Provide the (X, Y) coordinate of the cell's center where the given text is located.  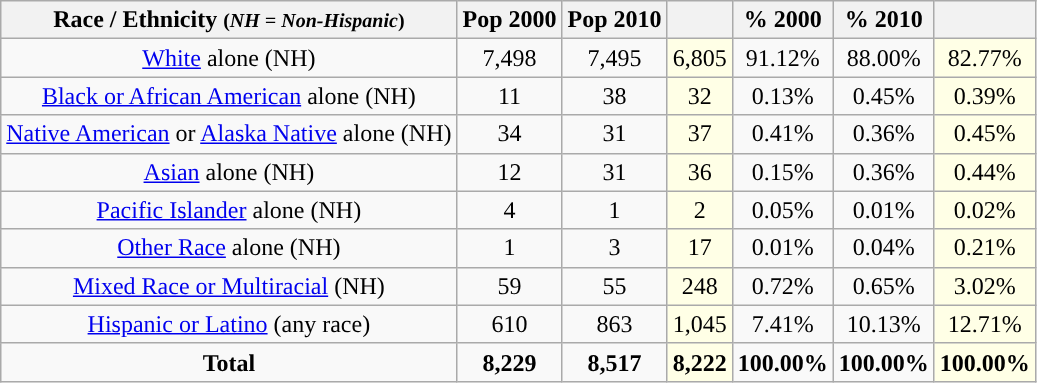
82.77% (984, 58)
610 (510, 324)
Other Race alone (NH) (229, 248)
0.41% (782, 134)
% 2010 (884, 20)
Asian alone (NH) (229, 172)
0.21% (984, 248)
7.41% (782, 324)
0.02% (984, 210)
0.39% (984, 96)
12.71% (984, 324)
White alone (NH) (229, 58)
Pop 2000 (510, 20)
% 2000 (782, 20)
8,222 (700, 362)
0.04% (884, 248)
Native American or Alaska Native alone (NH) (229, 134)
Race / Ethnicity (NH = Non-Hispanic) (229, 20)
0.05% (782, 210)
7,498 (510, 58)
7,495 (614, 58)
17 (700, 248)
1,045 (700, 324)
6,805 (700, 58)
248 (700, 286)
55 (614, 286)
37 (700, 134)
2 (700, 210)
Pop 2010 (614, 20)
34 (510, 134)
Hispanic or Latino (any race) (229, 324)
Pacific Islander alone (NH) (229, 210)
863 (614, 324)
0.65% (884, 286)
4 (510, 210)
3.02% (984, 286)
0.13% (782, 96)
88.00% (884, 58)
32 (700, 96)
0.72% (782, 286)
Total (229, 362)
8,517 (614, 362)
0.44% (984, 172)
59 (510, 286)
38 (614, 96)
10.13% (884, 324)
Mixed Race or Multiracial (NH) (229, 286)
Black or African American alone (NH) (229, 96)
8,229 (510, 362)
36 (700, 172)
91.12% (782, 58)
11 (510, 96)
0.15% (782, 172)
3 (614, 248)
12 (510, 172)
